Capture the cell that displays the provided text and extract its (x, y) central coordinate. 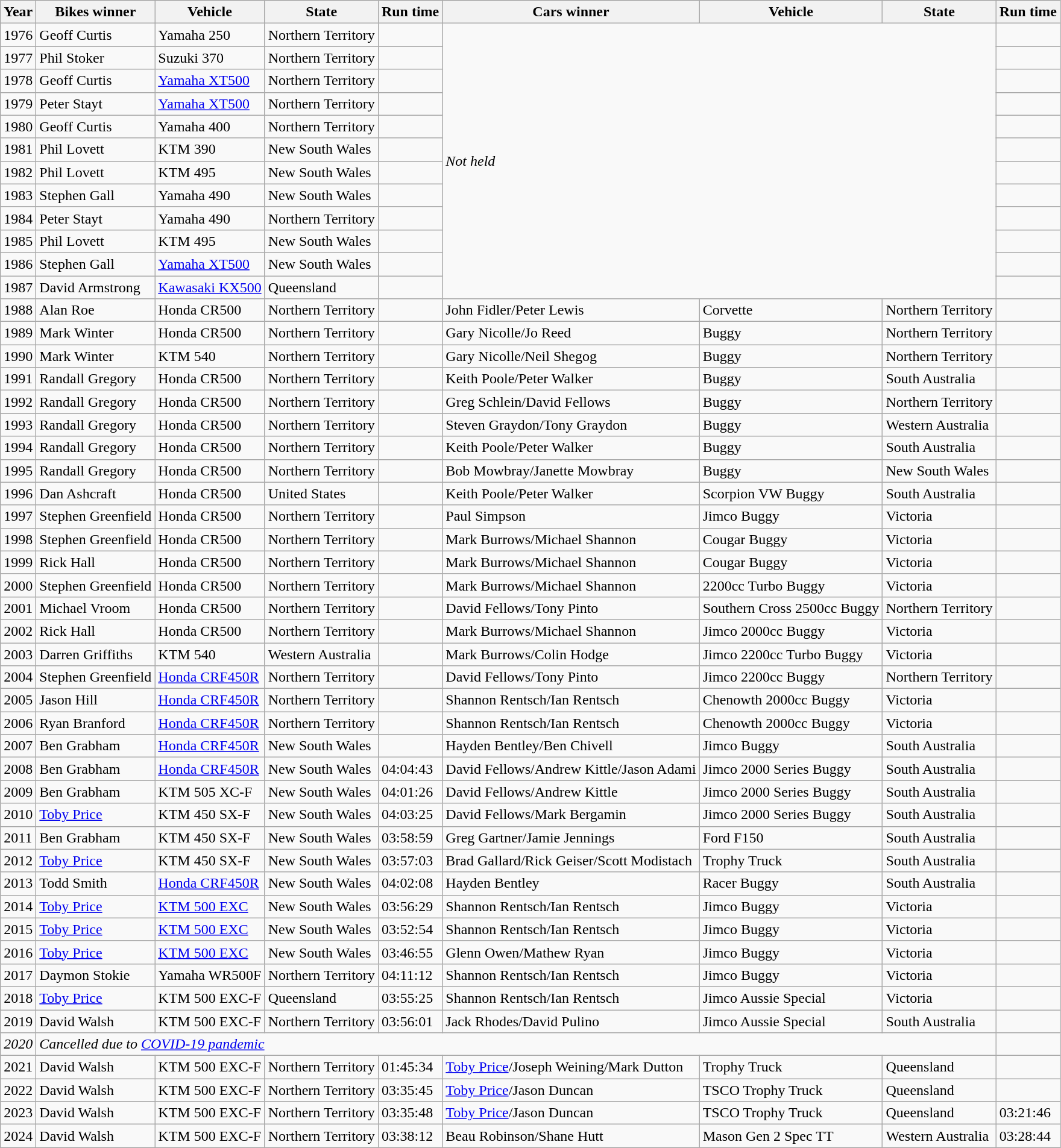
1996 (18, 494)
03:55:25 (410, 998)
03:46:55 (410, 952)
1980 (18, 127)
KTM 390 (210, 149)
Gary Nicolle/Neil Shegog (571, 356)
Southern Cross 2500cc Buggy (791, 608)
Bikes winner (95, 12)
1989 (18, 333)
1987 (18, 287)
1991 (18, 379)
Year (18, 12)
2007 (18, 746)
1999 (18, 562)
Racer Buggy (791, 883)
David Fellows/Mark Bergamin (571, 815)
United States (321, 494)
David Armstrong (95, 287)
2024 (18, 1136)
1982 (18, 172)
1977 (18, 58)
1984 (18, 218)
2018 (18, 998)
1976 (18, 35)
Jimco 2000cc Buggy (791, 631)
2008 (18, 769)
2013 (18, 883)
2000 (18, 585)
04:04:43 (410, 769)
KTM 505 XC-F (210, 792)
04:02:08 (410, 883)
04:11:12 (410, 975)
2020 (18, 1044)
Mason Gen 2 Spec TT (791, 1136)
2200cc Turbo Buggy (791, 585)
David Fellows/Andrew Kittle (571, 792)
Steven Graydon/Tony Graydon (571, 425)
Beau Robinson/Shane Hutt (571, 1136)
David Fellows/Andrew Kittle/Jason Adami (571, 769)
Michael Vroom (95, 608)
03:35:45 (410, 1090)
2014 (18, 906)
Yamaha WR500F (210, 975)
Dan Ashcraft (95, 494)
Yamaha 400 (210, 127)
2009 (18, 792)
Jimco 2200cc Buggy (791, 677)
Todd Smith (95, 883)
1985 (18, 241)
Mark Burrows/Colin Hodge (571, 654)
2004 (18, 677)
2022 (18, 1090)
Kawasaki KX500 (210, 287)
03:57:03 (410, 861)
01:45:34 (410, 1067)
2023 (18, 1113)
2010 (18, 815)
Hayden Bentley/Ben Chivell (571, 746)
03:28:44 (1028, 1136)
2011 (18, 838)
1983 (18, 195)
Yamaha 250 (210, 35)
2017 (18, 975)
Corvette (791, 310)
Cancelled due to COVID-19 pandemic (516, 1044)
2012 (18, 861)
Gary Nicolle/Jo Reed (571, 333)
John Fidler/Peter Lewis (571, 310)
Greg Schlein/David Fellows (571, 402)
Scorpion VW Buggy (791, 494)
2006 (18, 723)
1994 (18, 448)
03:56:01 (410, 1021)
2003 (18, 654)
2005 (18, 700)
1990 (18, 356)
04:01:26 (410, 792)
Jason Hill (95, 700)
03:21:46 (1028, 1113)
1988 (18, 310)
Hayden Bentley (571, 883)
Ford F150 (791, 838)
1992 (18, 402)
Paul Simpson (571, 516)
1993 (18, 425)
Bob Mowbray/Janette Mowbray (571, 471)
1998 (18, 539)
Cars winner (571, 12)
1986 (18, 264)
Glenn Owen/Mathew Ryan (571, 952)
Alan Roe (95, 310)
1978 (18, 81)
Greg Gartner/Jamie Jennings (571, 838)
Daymon Stokie (95, 975)
2016 (18, 952)
Ryan Branford (95, 723)
04:03:25 (410, 815)
2001 (18, 608)
03:38:12 (410, 1136)
2002 (18, 631)
03:52:54 (410, 929)
2015 (18, 929)
Darren Griffiths (95, 654)
Brad Gallard/Rick Geiser/Scott Modistach (571, 861)
03:35:48 (410, 1113)
Suzuki 370 (210, 58)
Jimco 2200cc Turbo Buggy (791, 654)
03:56:29 (410, 906)
1997 (18, 516)
1981 (18, 149)
03:58:59 (410, 838)
1995 (18, 471)
Toby Price/Joseph Weining/Mark Dutton (571, 1067)
1979 (18, 104)
2019 (18, 1021)
Jack Rhodes/David Pulino (571, 1021)
Not held (719, 162)
2021 (18, 1067)
Phil Stoker (95, 58)
